Output the (x, y) coordinate of the center of the cell containing the given text.  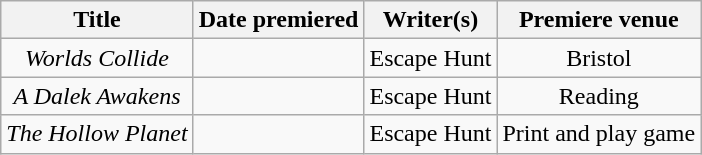
Print and play game (599, 134)
Worlds Collide (97, 58)
Date premiered (278, 20)
A Dalek Awakens (97, 96)
Writer(s) (430, 20)
Bristol (599, 58)
The Hollow Planet (97, 134)
Premiere venue (599, 20)
Title (97, 20)
Reading (599, 96)
